Search for the cell housing the specified text and yield its [x, y] center coordinate. 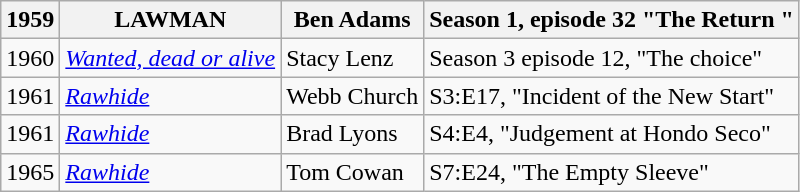
Webb Church [352, 96]
Wanted, dead or alive [170, 58]
Season 3 episode 12, "The choice" [612, 58]
Ben Adams [352, 20]
Tom Cowan [352, 172]
Season 1, episode 32 "The Return " [612, 20]
S7:E24, "The Empty Sleeve" [612, 172]
S4:E4, "Judgement at Hondo Seco" [612, 134]
Stacy Lenz [352, 58]
1959 [30, 20]
1960 [30, 58]
S3:E17, "Incident of the New Start" [612, 96]
Brad Lyons [352, 134]
LAWMAN [170, 20]
1965 [30, 172]
